Identify which cell holds the provided text, then report its [x, y] central coordinate. 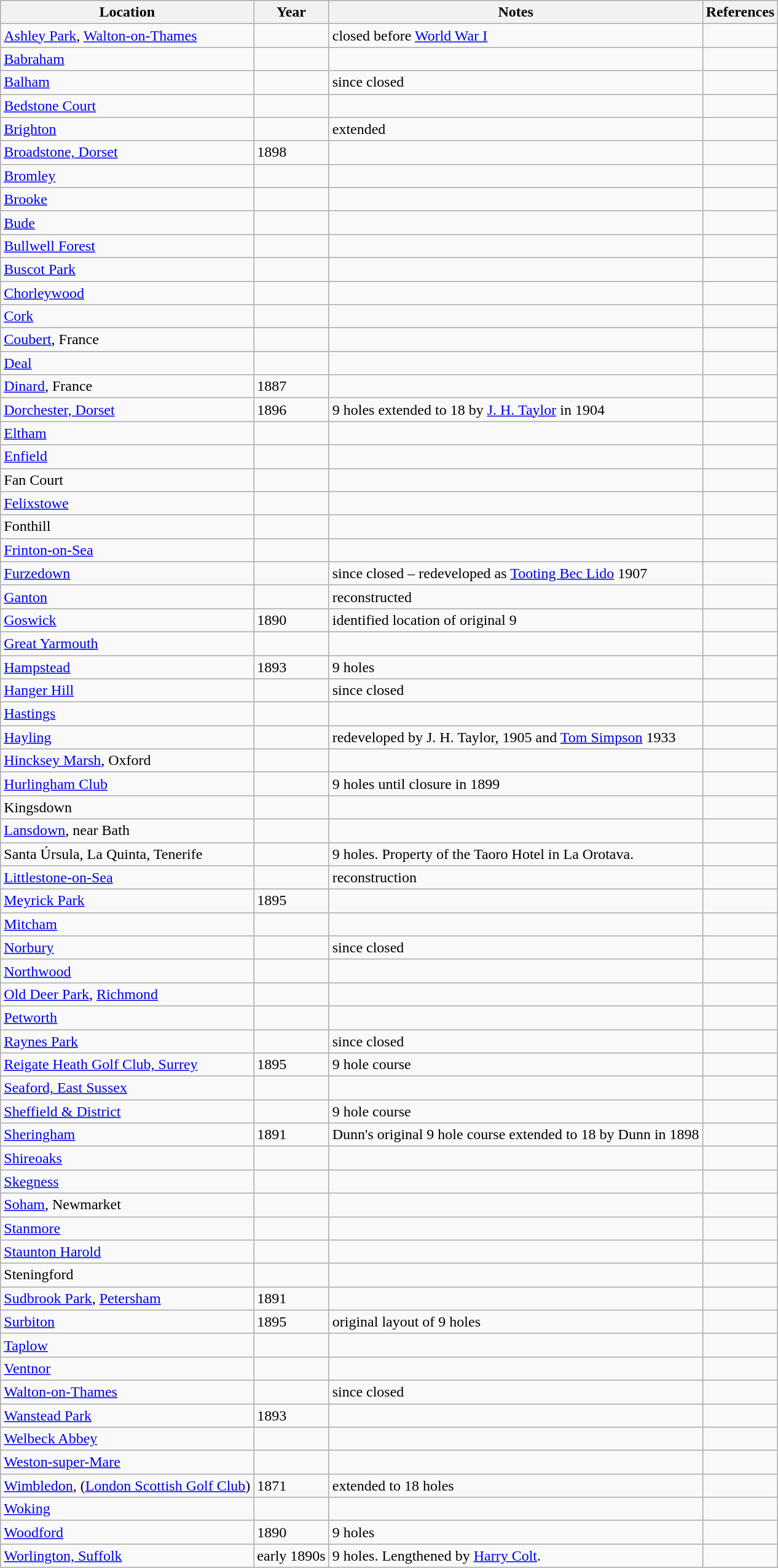
Wanstead Park [127, 1415]
9 holes until closure in 1899 [516, 784]
Bromley [127, 176]
Hayling [127, 737]
Location [127, 12]
Chorleywood [127, 293]
Cork [127, 316]
Woking [127, 1509]
Shireoaks [127, 1158]
Steningford [127, 1275]
Mitcham [127, 924]
Sudbrook Park, Petersham [127, 1298]
Bude [127, 222]
Enfield [127, 457]
Stanmore [127, 1228]
identified location of original 9 [516, 620]
Bullwell Forest [127, 246]
Weston-super-Mare [127, 1462]
1887 [291, 386]
Ashley Park, Walton-on-Thames [127, 36]
redeveloped by J. H. Taylor, 1905 and Tom Simpson 1933 [516, 737]
Reigate Heath Golf Club, Surrey [127, 1065]
Staunton Harold [127, 1252]
Welbeck Abbey [127, 1439]
Petworth [127, 1017]
Hurlingham Club [127, 784]
Coubert, France [127, 340]
early 1890s [291, 1556]
since closed – redeveloped as Tooting Bec Lido 1907 [516, 573]
1871 [291, 1486]
Notes [516, 12]
Bedstone Court [127, 106]
Sheffield & District [127, 1111]
Littlestone-on-Sea [127, 877]
Dinard, France [127, 386]
Taplow [127, 1345]
Woodford [127, 1532]
Brighton [127, 129]
Santa Úrsula, La Quinta, Tenerife [127, 854]
reconstructed [516, 597]
Fonthill [127, 527]
Deal [127, 363]
Fan Court [127, 480]
Brooke [127, 199]
Wimbledon, (London Scottish Golf Club) [127, 1486]
Hanger Hill [127, 691]
Goswick [127, 620]
Raynes Park [127, 1041]
Furzedown [127, 573]
Kingsdown [127, 807]
Frinton-on-Sea [127, 550]
Skegness [127, 1182]
Lansdown, near Bath [127, 831]
Ganton [127, 597]
Surbiton [127, 1322]
Felixstowe [127, 503]
Sheringham [127, 1135]
Northwood [127, 971]
Worlington, Suffolk [127, 1556]
Broadstone, Dorset [127, 152]
Hastings [127, 714]
1896 [291, 410]
Seaford, East Sussex [127, 1088]
Hincksey Marsh, Oxford [127, 761]
extended [516, 129]
reconstruction [516, 877]
Old Deer Park, Richmond [127, 994]
Balham [127, 82]
Great Yarmouth [127, 643]
Soham, Newmarket [127, 1205]
original layout of 9 holes [516, 1322]
extended to 18 holes [516, 1486]
Year [291, 12]
Buscot Park [127, 269]
9 holes. Lengthened by Harry Colt. [516, 1556]
Walton-on-Thames [127, 1392]
Dunn's original 9 hole course extended to 18 by Dunn in 1898 [516, 1135]
Hampstead [127, 667]
Ventnor [127, 1368]
Eltham [127, 433]
Meyrick Park [127, 901]
9 holes. Property of the Taoro Hotel in La Orotava. [516, 854]
Babraham [127, 59]
9 holes extended to 18 by J. H. Taylor in 1904 [516, 410]
References [740, 12]
closed before World War I [516, 36]
1898 [291, 152]
Dorchester, Dorset [127, 410]
Norbury [127, 947]
